Scan for the cell matching the given text and deliver its (x, y) coordinate at center. 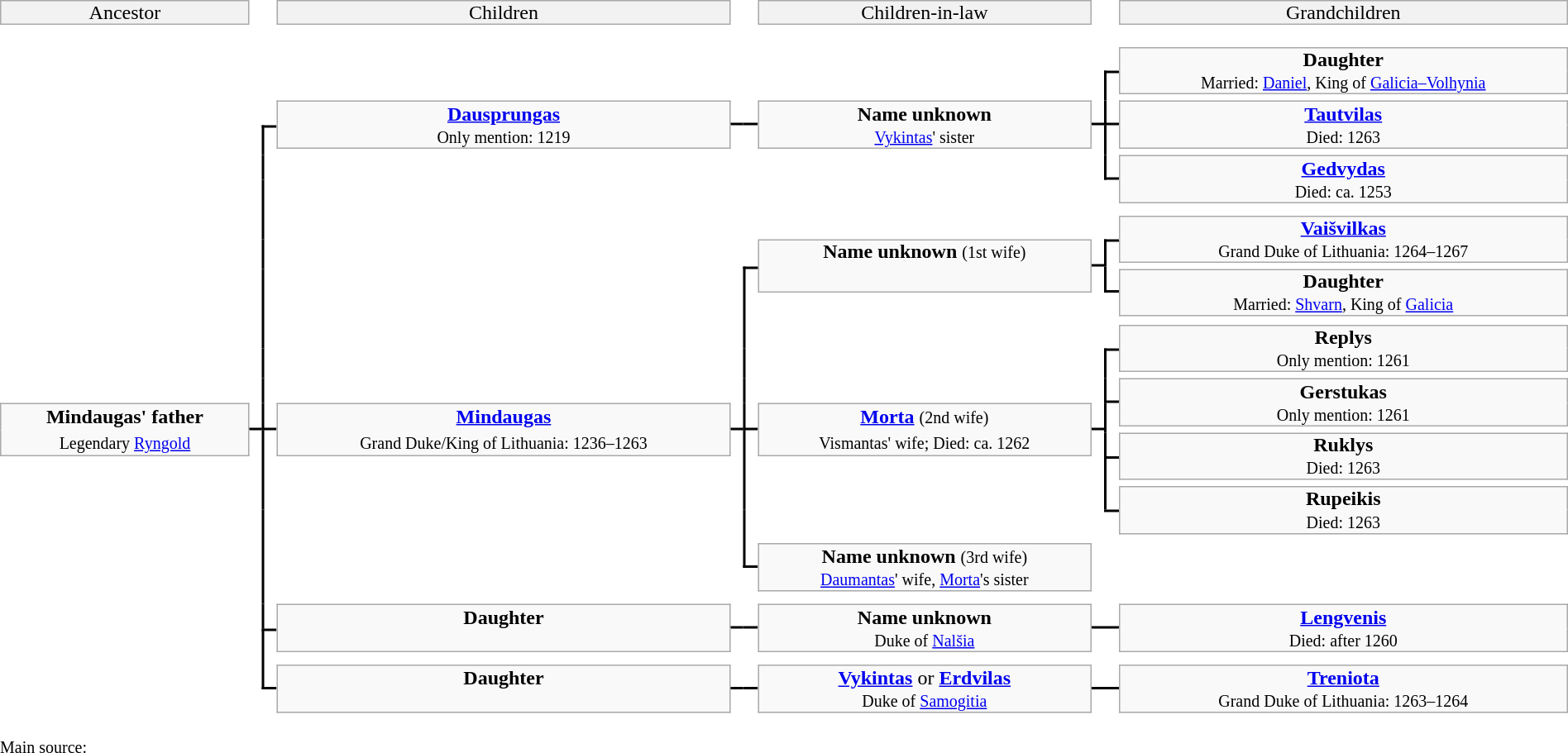
Mindaugas' father (125, 417)
Treniota (1343, 677)
Vaišvilkas (1343, 227)
Children (504, 12)
Died: ca. 1253 (1343, 192)
Vismantas' wife; Died: ca. 1262 (925, 443)
Mindaugas (504, 417)
Lengvenis (1343, 616)
Children-in-law (925, 12)
Only mention: 1219 (504, 137)
Gerstukas (1343, 391)
Name unknown (3rd wife) (925, 555)
Married: Daniel, King of Galicia–Volhynia (1343, 83)
Duke of Nalšia (925, 640)
Name unknown (1st wife) (925, 266)
Grandchildren (1343, 12)
Ruklys (1343, 445)
Ancestor (125, 12)
Vykintas or Erdvilas (925, 677)
Vykintas' sister (925, 137)
Married: Shvarn, King of Galicia (1343, 304)
Duke of Samogitia (925, 701)
Rupeikis (1343, 498)
Legendary Ryngold (125, 443)
Died: after 1260 (1343, 640)
Daumantas' wife, Morta's sister (925, 579)
Grand Duke of Lithuania: 1264–1267 (1343, 251)
Tautvilas (1343, 113)
Morta (2nd wife) (925, 417)
Grand Duke of Lithuania: 1263–1264 (1343, 701)
Dausprungas (504, 113)
Gedvydas (1343, 168)
Replys (1343, 336)
Grand Duke/King of Lithuania: 1236–1263 (504, 443)
